From the cell containing the given text, extract its center point as (x, y) coordinate. 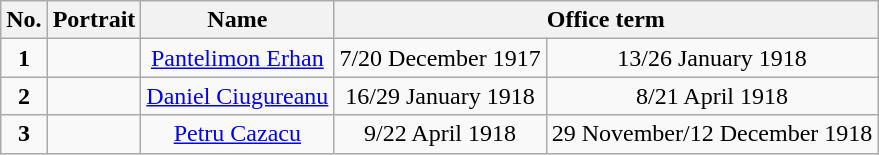
Portrait (94, 20)
Pantelimon Erhan (238, 58)
9/22 April 1918 (440, 134)
Name (238, 20)
2 (24, 96)
29 November/12 December 1918 (712, 134)
Office term (606, 20)
7/20 December 1917 (440, 58)
13/26 January 1918 (712, 58)
Petru Cazacu (238, 134)
3 (24, 134)
8/21 April 1918 (712, 96)
Daniel Ciugureanu (238, 96)
No. (24, 20)
16/29 January 1918 (440, 96)
1 (24, 58)
